For the text-containing cell, return its midpoint in (X, Y) coordinate format. 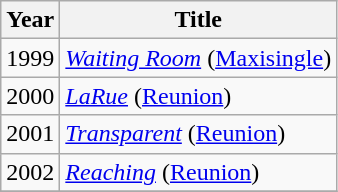
Reaching (Reunion) (198, 172)
Transparent (Reunion) (198, 134)
1999 (30, 58)
2002 (30, 172)
2001 (30, 134)
2000 (30, 96)
Title (198, 20)
Year (30, 20)
Waiting Room (Maxisingle) (198, 58)
LaRue (Reunion) (198, 96)
